Output the (x, y) coordinate of the center of the cell containing the given text.  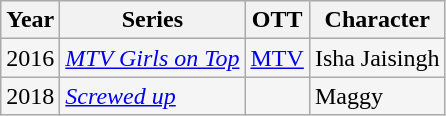
Series (152, 20)
MTV (277, 58)
Screwed up (152, 96)
Year (30, 20)
2016 (30, 58)
Character (377, 20)
Isha Jaisingh (377, 58)
Maggy (377, 96)
OTT (277, 20)
MTV Girls on Top (152, 58)
2018 (30, 96)
